Pinpoint the cell where the given text exists, returning its (x, y) midpoint coordinate. 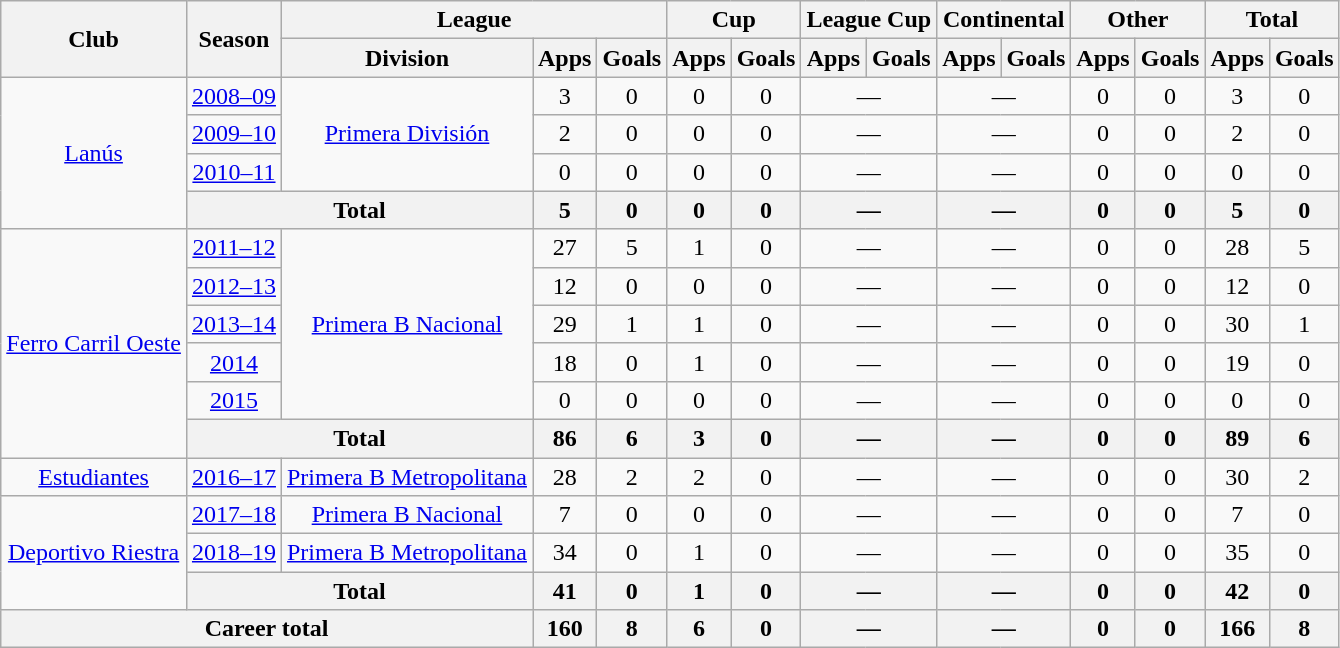
18 (564, 362)
2012–13 (234, 286)
Career total (267, 629)
League (474, 20)
Season (234, 39)
Lanús (94, 153)
League Cup (869, 20)
2016–17 (234, 477)
2010–11 (234, 172)
Other (1138, 20)
Deportivo Riestra (94, 553)
2011–12 (234, 248)
2013–14 (234, 324)
2014 (234, 362)
41 (564, 591)
42 (1237, 591)
29 (564, 324)
Club (94, 39)
2008–09 (234, 96)
2015 (234, 400)
Division (406, 58)
2017–18 (234, 515)
2009–10 (234, 134)
35 (1237, 553)
Cup (734, 20)
Continental (1004, 20)
34 (564, 553)
2018–19 (234, 553)
Ferro Carril Oeste (94, 343)
Estudiantes (94, 477)
166 (1237, 629)
19 (1237, 362)
Primera División (406, 134)
86 (564, 438)
89 (1237, 438)
160 (564, 629)
27 (564, 248)
